Capture the cell that displays the provided text and extract its [x, y] central coordinate. 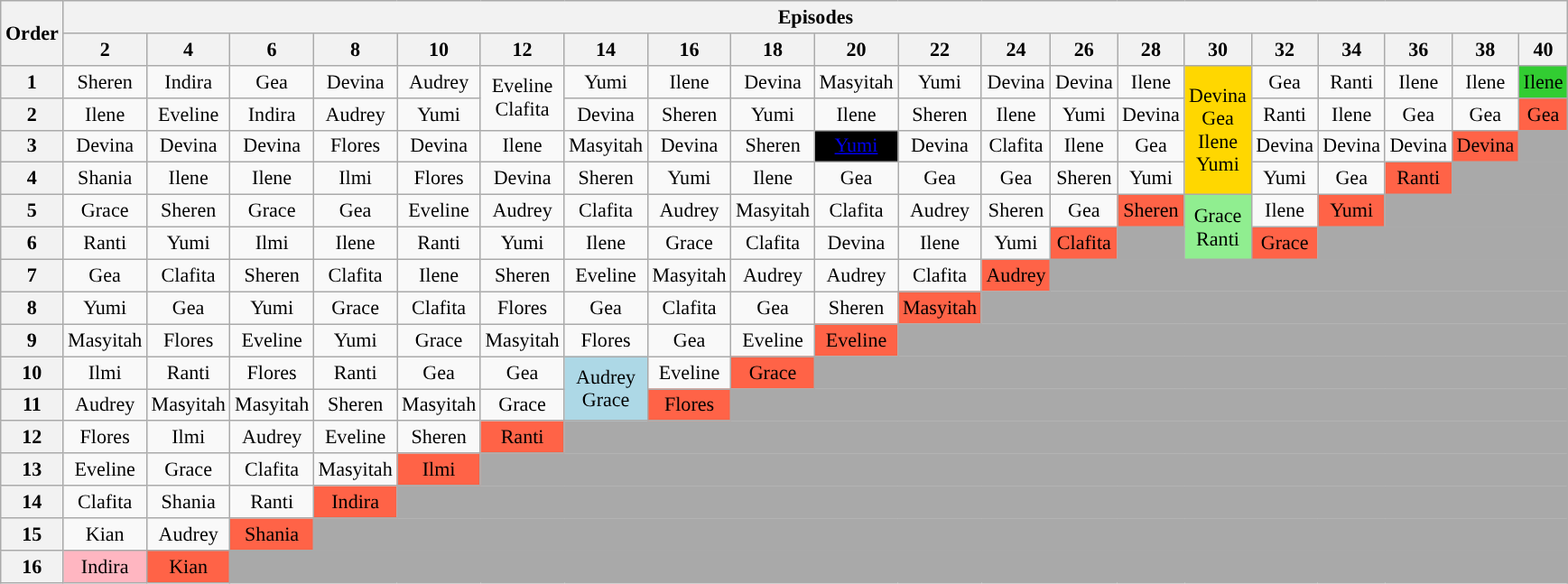
38 [1485, 49]
36 [1418, 49]
7 [32, 275]
40 [1543, 49]
DevinaGeaIleneYumi [1218, 130]
3 [32, 146]
15 [32, 533]
Episodes [816, 16]
20 [856, 49]
30 [1218, 49]
18 [773, 49]
Order [32, 32]
24 [1016, 49]
32 [1285, 49]
1 [32, 81]
9 [32, 340]
5 [32, 210]
AudreyGrace [606, 388]
11 [32, 404]
28 [1151, 49]
22 [940, 49]
GraceRanti [1218, 227]
26 [1084, 49]
EvelineClafita [522, 97]
34 [1351, 49]
13 [32, 469]
